Detect which cell encompasses the target text, then output its (X, Y) center coordinate. 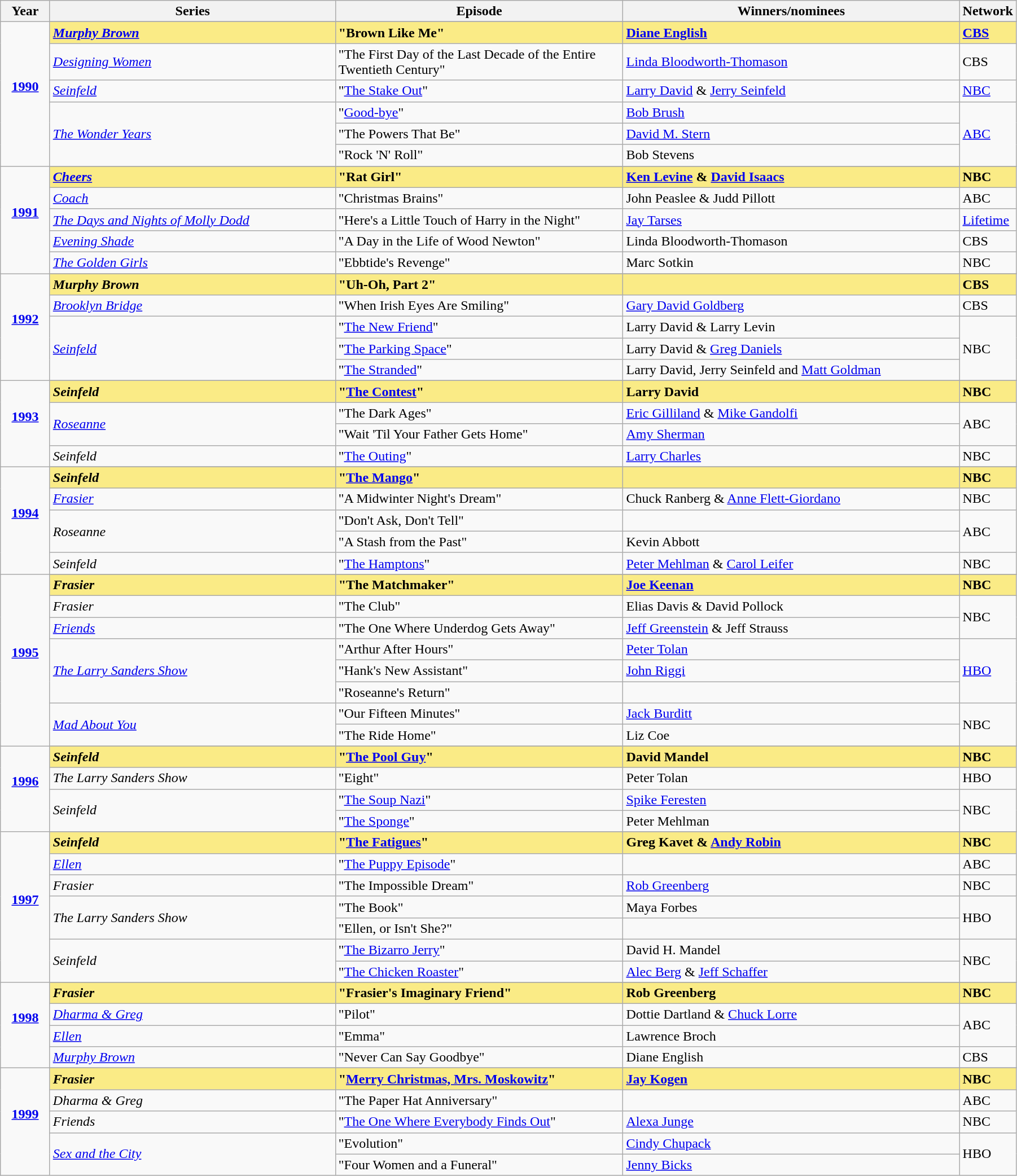
Bob Brush (791, 112)
Larry David & Larry Levin (791, 327)
"Our Fifteen Minutes" (479, 714)
"Frasier's Imaginary Friend" (479, 993)
Elias Davis & David Pollock (791, 606)
"Merry Christmas, Mrs. Moskowitz" (479, 1079)
"The Paper Hat Anniversary" (479, 1100)
1998 (25, 1025)
Cindy Chupack (791, 1143)
John Riggi (791, 671)
1993 (25, 424)
"The Chicken Roaster" (479, 971)
Jeff Greenstein & Jeff Strauss (791, 628)
Jack Burditt (791, 714)
"When Irish Eyes Are Smiling" (479, 306)
Ken Levine & David Isaacs (791, 177)
1992 (25, 327)
"The Hamptons" (479, 563)
Cheers (192, 177)
Series (192, 11)
"The Mango" (479, 477)
The Days and Nights of Molly Dodd (192, 220)
"The Outing" (479, 456)
"The Stranded" (479, 370)
"Good-bye" (479, 112)
"A Day in the Life of Wood Newton" (479, 241)
1996 (25, 789)
"The Club" (479, 606)
Brooklyn Bridge (192, 306)
Bob Stevens (791, 155)
"Rat Girl" (479, 177)
Dottie Dartland & Chuck Lorre (791, 1015)
Coach (192, 198)
"A Midwinter Night's Dream" (479, 499)
Amy Sherman (791, 435)
"The Ride Home" (479, 735)
"Emma" (479, 1036)
Jay Kogen (791, 1079)
1990 (25, 94)
"The One Where Everybody Finds Out" (479, 1122)
Year (25, 11)
"Uh-Oh, Part 2" (479, 284)
"The Impossible Dream" (479, 885)
"Never Can Say Goodbye" (479, 1057)
Liz Coe (791, 735)
"Ellen, or Isn't She?" (479, 928)
"Wait 'Til Your Father Gets Home" (479, 435)
"The Fatigues" (479, 842)
"A Stash from the Past" (479, 542)
Marc Sotkin (791, 262)
Larry David, Jerry Seinfeld and Matt Goldman (791, 370)
"The Parking Space" (479, 349)
"Here's a Little Touch of Harry in the Night" (479, 220)
Eric Gilliland & Mike Gandolfi (791, 413)
Kevin Abbott (791, 542)
"Christmas Brains" (479, 198)
"Eight" (479, 778)
Network (988, 11)
"Arthur After Hours" (479, 650)
Larry David & Greg Daniels (791, 349)
Spike Feresten (791, 800)
1991 (25, 220)
1995 (25, 660)
"Brown Like Me" (479, 33)
Alexa Junge (791, 1122)
"The Sponge" (479, 821)
"The Pool Guy" (479, 757)
Mad About You (192, 725)
Alec Berg & Jeff Schaffer (791, 971)
1994 (25, 520)
Peter Mehlman & Carol Leifer (791, 563)
Larry David (791, 392)
"Hank's New Assistant" (479, 671)
David Mandel (791, 757)
"Four Women and a Funeral" (479, 1165)
Lawrence Broch (791, 1036)
"The One Where Underdog Gets Away" (479, 628)
"The First Day of the Last Decade of the Entire Twentieth Century" (479, 62)
"The Puppy Episode" (479, 864)
Maya Forbes (791, 907)
"The Powers That Be" (479, 134)
"Evolution" (479, 1143)
"The Soup Nazi" (479, 800)
"The New Friend" (479, 327)
The Wonder Years (192, 134)
Evening Shade (192, 241)
Gary David Goldberg (791, 306)
"Pilot" (479, 1015)
David H. Mandel (791, 950)
"Roseanne's Return" (479, 692)
Joe Keenan (791, 585)
John Peaslee & Judd Pillott (791, 198)
1997 (25, 907)
Jay Tarses (791, 220)
"The Dark Ages" (479, 413)
The Golden Girls (192, 262)
"The Stake Out" (479, 91)
"Rock 'N' Roll" (479, 155)
Lifetime (988, 220)
Larry Charles (791, 456)
Episode (479, 11)
Jenny Bicks (791, 1165)
Greg Kavet & Andy Robin (791, 842)
"Ebbtide's Revenge" (479, 262)
Larry David & Jerry Seinfeld (791, 91)
"The Book" (479, 907)
Winners/nominees (791, 11)
"The Matchmaker" (479, 585)
"The Bizarro Jerry" (479, 950)
Sex and the City (192, 1154)
Designing Women (192, 62)
David M. Stern (791, 134)
"The Contest" (479, 392)
Chuck Ranberg & Anne Flett-Giordano (791, 499)
Peter Mehlman (791, 821)
1999 (25, 1122)
"Don't Ask, Don't Tell" (479, 520)
